Capture the cell that displays the provided text and extract its (x, y) central coordinate. 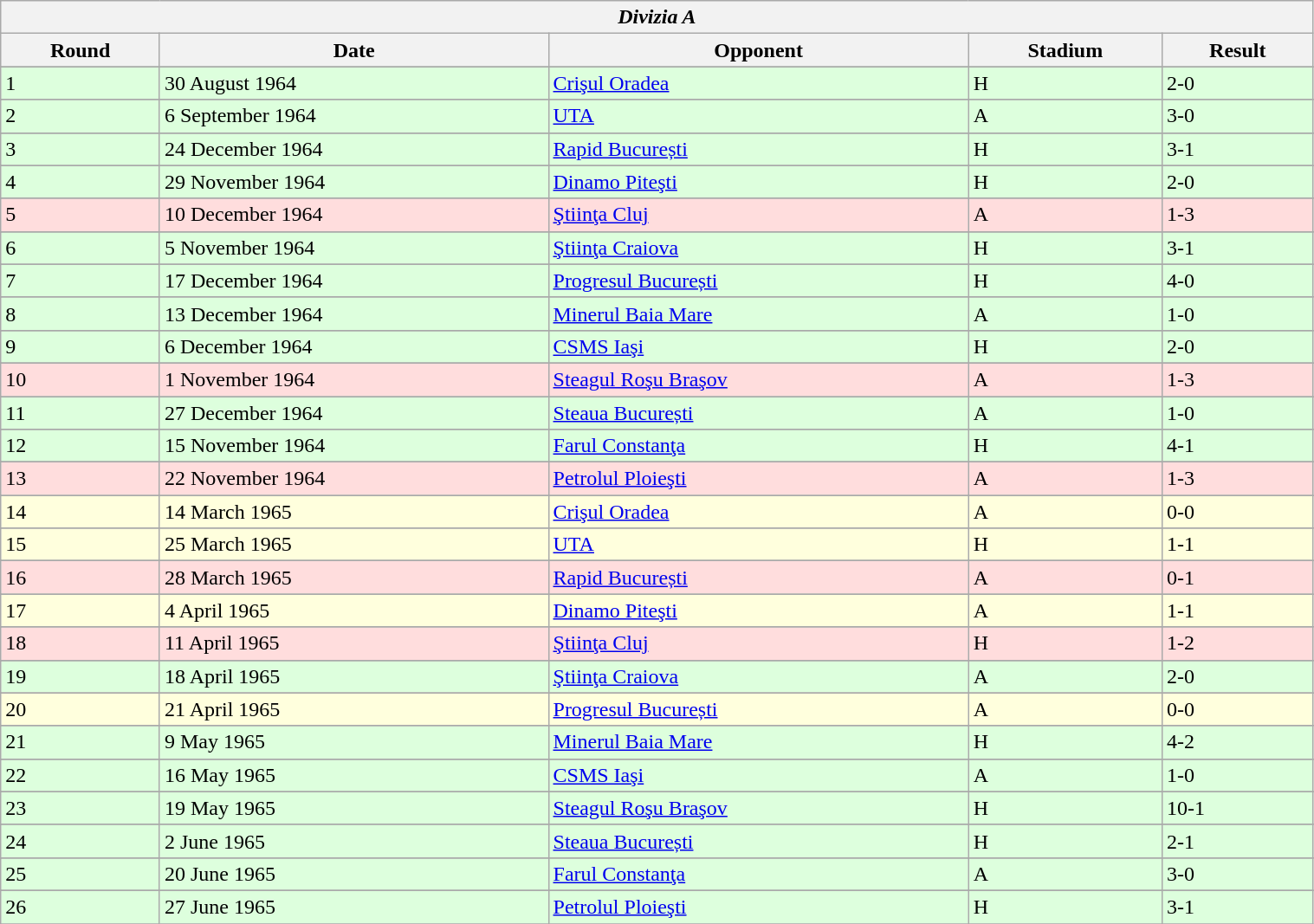
6 (81, 248)
Date (353, 50)
16 (81, 578)
4-0 (1237, 281)
11 April 1965 (353, 643)
4 April 1965 (353, 611)
5 November 1964 (353, 248)
15 November 1964 (353, 446)
9 (81, 346)
19 (81, 676)
24 December 1964 (353, 149)
20 June 1965 (353, 874)
12 (81, 446)
16 May 1965 (353, 775)
2-1 (1237, 841)
2 (81, 116)
10 (81, 379)
1-2 (1237, 643)
21 (81, 742)
5 (81, 215)
14 (81, 512)
23 (81, 808)
Result (1237, 50)
Opponent (759, 50)
18 (81, 643)
7 (81, 281)
20 (81, 709)
11 (81, 413)
4 (81, 182)
Round (81, 50)
21 April 1965 (353, 709)
1 (81, 83)
28 March 1965 (353, 578)
9 May 1965 (353, 742)
22 November 1964 (353, 479)
13 (81, 479)
24 (81, 841)
22 (81, 775)
30 August 1964 (353, 83)
26 (81, 907)
6 December 1964 (353, 346)
25 March 1965 (353, 545)
Divizia A (657, 17)
3 (81, 149)
0-1 (1237, 578)
18 April 1965 (353, 676)
19 May 1965 (353, 808)
27 December 1964 (353, 413)
10 December 1964 (353, 215)
Stadium (1065, 50)
13 December 1964 (353, 313)
29 November 1964 (353, 182)
15 (81, 545)
17 December 1964 (353, 281)
4-1 (1237, 446)
8 (81, 313)
25 (81, 874)
2 June 1965 (353, 841)
1 November 1964 (353, 379)
14 March 1965 (353, 512)
10-1 (1237, 808)
6 September 1964 (353, 116)
17 (81, 611)
27 June 1965 (353, 907)
4-2 (1237, 742)
